Return [x, y] of the center of cell containing provided text 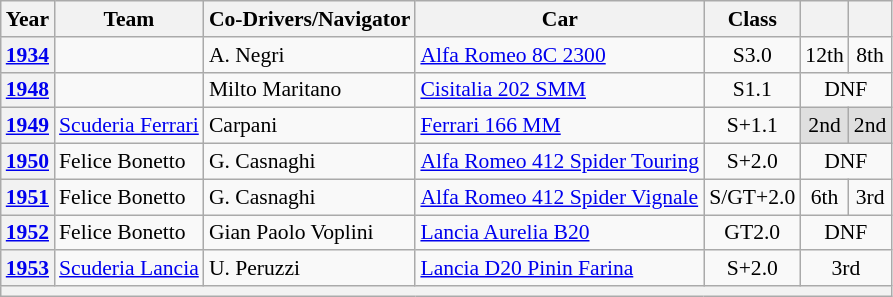
1950 [28, 162]
Ferrari 166 MM [560, 126]
S+1.1 [752, 126]
Co-Drivers/Navigator [310, 19]
6th [824, 197]
U. Peruzzi [310, 269]
S1.1 [752, 90]
1934 [28, 55]
GT2.0 [752, 233]
Gian Paolo Voplini [310, 233]
1948 [28, 90]
Lancia Aurelia B20 [560, 233]
Carpani [310, 126]
Milto Maritano [310, 90]
Team [129, 19]
1949 [28, 126]
1952 [28, 233]
Alfa Romeo 412 Spider Touring [560, 162]
1953 [28, 269]
Lancia D20 Pinin Farina [560, 269]
Alfa Romeo 412 Spider Vignale [560, 197]
Class [752, 19]
S3.0 [752, 55]
Scuderia Lancia [129, 269]
8th [870, 55]
1951 [28, 197]
Alfa Romeo 8C 2300 [560, 55]
12th [824, 55]
Year [28, 19]
A. Negri [310, 55]
S/GT+2.0 [752, 197]
Cisitalia 202 SMM [560, 90]
Car [560, 19]
Scuderia Ferrari [129, 126]
